Provide the [x, y] coordinate of the cell's center where the given text is located.  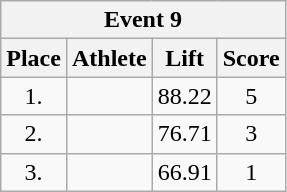
88.22 [184, 96]
3 [251, 134]
5 [251, 96]
Event 9 [143, 20]
76.71 [184, 134]
2. [34, 134]
1 [251, 172]
3. [34, 172]
Place [34, 58]
Athlete [109, 58]
Lift [184, 58]
66.91 [184, 172]
Score [251, 58]
1. [34, 96]
